Determine the (X, Y) coordinate at the center of the cell enclosing the given text.  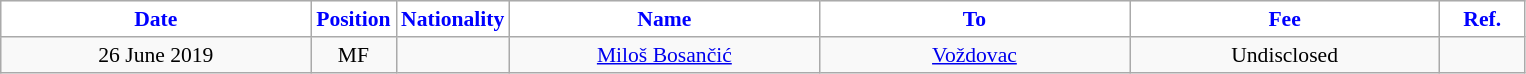
Undisclosed (1285, 55)
Voždovac (974, 55)
Name (664, 19)
Fee (1285, 19)
Miloš Bosančić (664, 55)
Position (354, 19)
Ref. (1482, 19)
MF (354, 55)
To (974, 19)
Nationality (452, 19)
Date (156, 19)
26 June 2019 (156, 55)
